Output the [X, Y] coordinate of the center of the cell containing the given text.  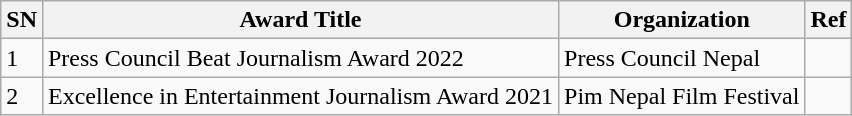
Pim Nepal Film Festival [682, 96]
Press Council Nepal [682, 58]
Excellence in Entertainment Journalism Award 2021 [300, 96]
Press Council Beat Journalism Award 2022 [300, 58]
Organization [682, 20]
SN [22, 20]
Ref [828, 20]
2 [22, 96]
1 [22, 58]
Award Title [300, 20]
